Capture the cell that displays the provided text and extract its (x, y) central coordinate. 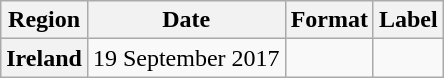
19 September 2017 (186, 58)
Format (329, 20)
Label (408, 20)
Date (186, 20)
Region (44, 20)
Ireland (44, 58)
